For the text-containing cell, return its midpoint in (X, Y) coordinate format. 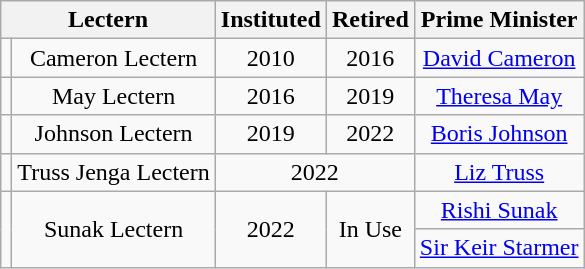
Liz Truss (499, 172)
2010 (270, 58)
Retired (370, 20)
Prime Minister (499, 20)
Truss Jenga Lectern (114, 172)
Cameron Lectern (114, 58)
Rishi Sunak (499, 210)
Johnson Lectern (114, 134)
Theresa May (499, 96)
Boris Johnson (499, 134)
Lectern (108, 20)
May Lectern (114, 96)
Sunak Lectern (114, 229)
In Use (370, 229)
David Cameron (499, 58)
Instituted (270, 20)
Sir Keir Starmer (499, 248)
